Find where the given text appears and provide that cell's center as (X, Y) coordinate. 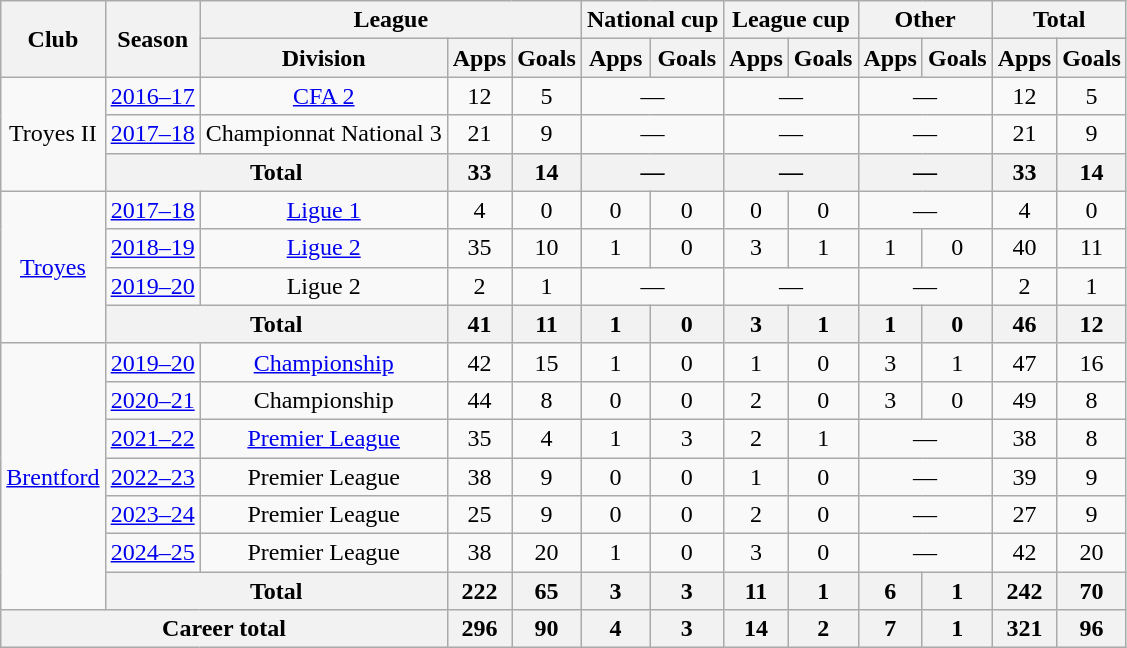
46 (1024, 324)
2018–19 (152, 248)
League cup (791, 20)
Troyes (53, 267)
40 (1024, 248)
Brentford (53, 476)
242 (1024, 591)
321 (1024, 629)
27 (1024, 515)
Division (324, 58)
2024–25 (152, 553)
2021–22 (152, 438)
25 (479, 515)
Club (53, 39)
47 (1024, 362)
44 (479, 400)
National cup (652, 20)
Season (152, 39)
Ligue 1 (324, 210)
League (390, 20)
222 (479, 591)
2020–21 (152, 400)
15 (547, 362)
16 (1092, 362)
90 (547, 629)
41 (479, 324)
7 (890, 629)
2016–17 (152, 96)
6 (890, 591)
70 (1092, 591)
49 (1024, 400)
39 (1024, 477)
Troyes II (53, 134)
Championnat National 3 (324, 134)
10 (547, 248)
CFA 2 (324, 96)
296 (479, 629)
Other (925, 20)
2023–24 (152, 515)
96 (1092, 629)
Career total (224, 629)
2022–23 (152, 477)
65 (547, 591)
